Detect which cell encompasses the target text, then output its (x, y) center coordinate. 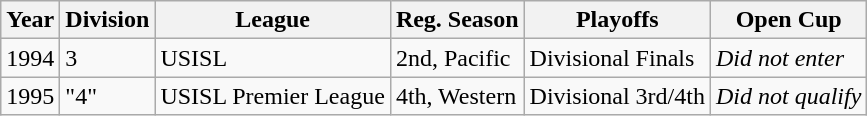
3 (108, 58)
USISL (272, 58)
Did not enter (788, 58)
Year (30, 20)
Reg. Season (457, 20)
Divisional Finals (617, 58)
2nd, Pacific (457, 58)
Open Cup (788, 20)
Divisional 3rd/4th (617, 96)
USISL Premier League (272, 96)
League (272, 20)
"4" (108, 96)
4th, Western (457, 96)
Playoffs (617, 20)
Division (108, 20)
Did not qualify (788, 96)
1994 (30, 58)
1995 (30, 96)
